Return (X, Y) of the center of cell containing provided text 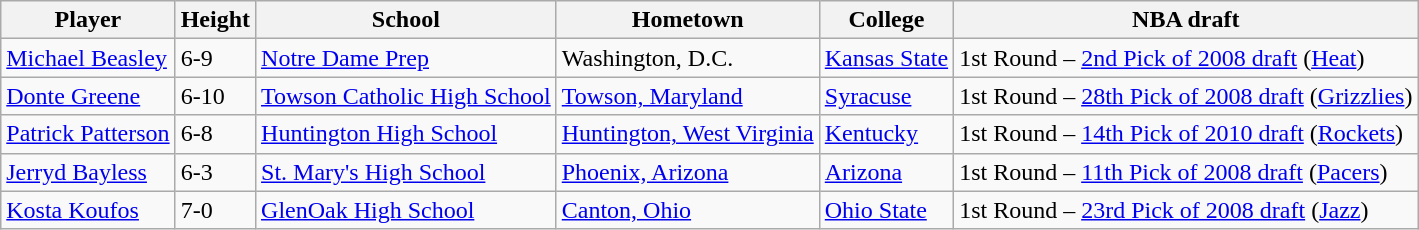
Player (88, 20)
Michael Beasley (88, 58)
Kosta Koufos (88, 210)
Kansas State (886, 58)
Donte Greene (88, 96)
Arizona (886, 172)
6-9 (215, 58)
GlenOak High School (406, 210)
1st Round – 28th Pick of 2008 draft (Grizzlies) (1186, 96)
6-8 (215, 134)
St. Mary's High School (406, 172)
Patrick Patterson (88, 134)
7-0 (215, 210)
Towson Catholic High School (406, 96)
1st Round – 14th Pick of 2010 draft (Rockets) (1186, 134)
Canton, Ohio (688, 210)
1st Round – 2nd Pick of 2008 draft (Heat) (1186, 58)
College (886, 20)
NBA draft (1186, 20)
Jerryd Bayless (88, 172)
Notre Dame Prep (406, 58)
Syracuse (886, 96)
Huntington High School (406, 134)
Kentucky (886, 134)
6-3 (215, 172)
6-10 (215, 96)
Phoenix, Arizona (688, 172)
1st Round – 23rd Pick of 2008 draft (Jazz) (1186, 210)
Hometown (688, 20)
Washington, D.C. (688, 58)
School (406, 20)
Ohio State (886, 210)
1st Round – 11th Pick of 2008 draft (Pacers) (1186, 172)
Towson, Maryland (688, 96)
Height (215, 20)
Huntington, West Virginia (688, 134)
